Return the (X, Y) coordinate for the center point of the cell that contains the specified text.  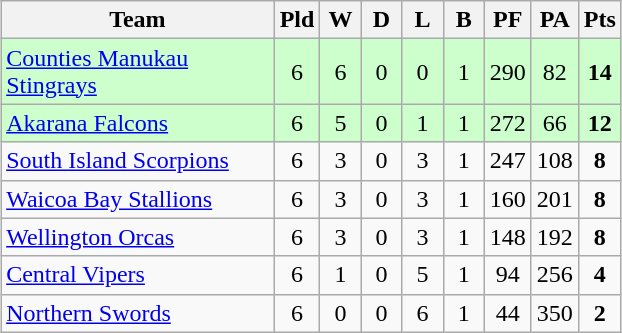
Akarana Falcons (138, 123)
44 (508, 313)
272 (508, 123)
350 (554, 313)
160 (508, 199)
W (340, 20)
2 (600, 313)
201 (554, 199)
148 (508, 237)
108 (554, 161)
B (464, 20)
Pld (297, 20)
14 (600, 72)
D (382, 20)
Counties Manukau Stingrays (138, 72)
256 (554, 275)
4 (600, 275)
Team (138, 20)
Northern Swords (138, 313)
192 (554, 237)
PF (508, 20)
82 (554, 72)
PA (554, 20)
247 (508, 161)
South Island Scorpions (138, 161)
290 (508, 72)
Pts (600, 20)
L (422, 20)
94 (508, 275)
Central Vipers (138, 275)
Wellington Orcas (138, 237)
12 (600, 123)
Waicoa Bay Stallions (138, 199)
66 (554, 123)
